For the text-containing cell, return its midpoint in (x, y) coordinate format. 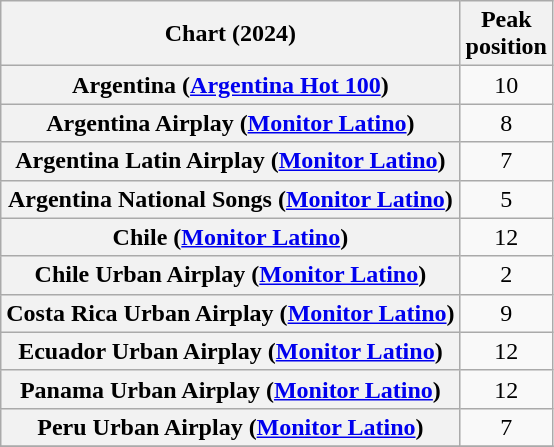
Argentina (Argentina Hot 100) (230, 85)
Chile (Monitor Latino) (230, 237)
Peru Urban Airplay (Monitor Latino) (230, 427)
5 (506, 199)
Chart (2024) (230, 34)
9 (506, 313)
10 (506, 85)
Peakposition (506, 34)
Chile Urban Airplay (Monitor Latino) (230, 275)
Panama Urban Airplay (Monitor Latino) (230, 389)
8 (506, 123)
Argentina Latin Airplay (Monitor Latino) (230, 161)
Argentina National Songs (Monitor Latino) (230, 199)
Ecuador Urban Airplay (Monitor Latino) (230, 351)
2 (506, 275)
Costa Rica Urban Airplay (Monitor Latino) (230, 313)
Argentina Airplay (Monitor Latino) (230, 123)
